Pinpoint the cell where the given text exists, returning its [x, y] midpoint coordinate. 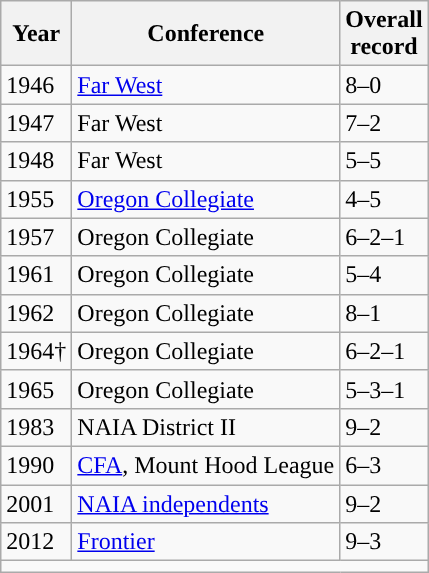
2001 [36, 503]
9–3 [384, 542]
Year [36, 34]
1961 [36, 275]
Frontier [206, 542]
1990 [36, 465]
1964† [36, 351]
6–3 [384, 465]
4–5 [384, 199]
1955 [36, 199]
1962 [36, 313]
5–4 [384, 275]
Conference [206, 34]
NAIA independents [206, 503]
CFA, Mount Hood League [206, 465]
1983 [36, 427]
1948 [36, 161]
1965 [36, 389]
5–3–1 [384, 389]
5–5 [384, 161]
1957 [36, 237]
8–0 [384, 85]
7–2 [384, 123]
1947 [36, 123]
8–1 [384, 313]
1946 [36, 85]
Overallrecord [384, 34]
2012 [36, 542]
NAIA District II [206, 427]
